Return [x, y] of the center of cell containing provided text 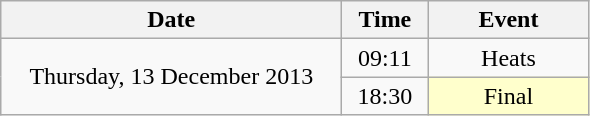
Thursday, 13 December 2013 [172, 77]
Heats [508, 58]
Final [508, 96]
Date [172, 20]
Time [385, 20]
Event [508, 20]
09:11 [385, 58]
18:30 [385, 96]
